Provide the (X, Y) coordinate of the cell's center where the given text is located.  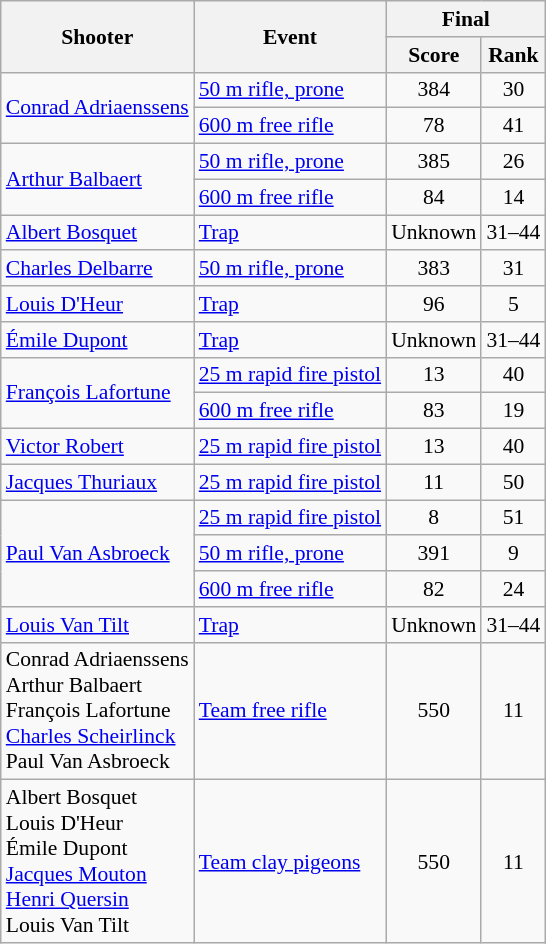
83 (434, 411)
Paul Van Asbroeck (98, 554)
391 (434, 554)
14 (513, 197)
François Lafortune (98, 392)
Team clay pigeons (290, 862)
Albert Bosquet (98, 233)
Shooter (98, 36)
Louis D'Heur (98, 304)
51 (513, 518)
19 (513, 411)
Arthur Balbaert (98, 180)
Team free rifle (290, 711)
5 (513, 304)
8 (434, 518)
31 (513, 269)
Victor Robert (98, 447)
Event (290, 36)
84 (434, 197)
82 (434, 589)
30 (513, 90)
Jacques Thuriaux (98, 482)
384 (434, 90)
385 (434, 162)
Conrad Adriaenssens (98, 108)
26 (513, 162)
78 (434, 126)
Score (434, 55)
Louis Van Tilt (98, 625)
50 (513, 482)
96 (434, 304)
Final (466, 19)
24 (513, 589)
41 (513, 126)
9 (513, 554)
Albert Bosquet Louis D'Heur Émile Dupont Jacques Mouton Henri Quersin Louis Van Tilt (98, 862)
Charles Delbarre (98, 269)
Conrad Adriaenssens Arthur Balbaert François Lafortune Charles Scheirlinck Paul Van Asbroeck (98, 711)
Rank (513, 55)
383 (434, 269)
Émile Dupont (98, 340)
